Scan for the cell matching the given text and deliver its [X, Y] coordinate at center. 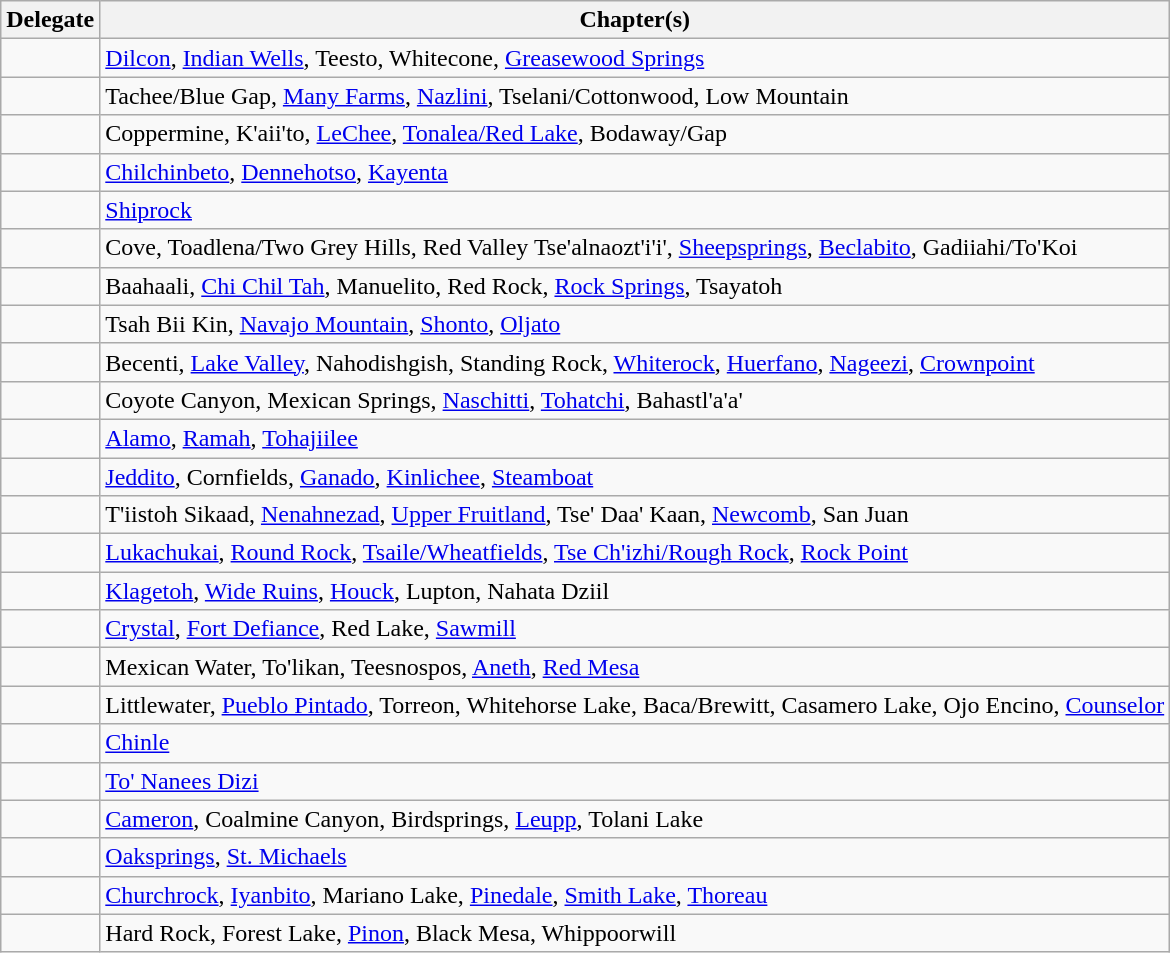
T'iistoh Sikaad, Nenahnezad, Upper Fruitland, Tse' Daa' Kaan, Newcomb, San Juan [635, 515]
Shiprock [635, 210]
Delegate [50, 20]
Alamo, Ramah, Tohajiilee [635, 438]
Coyote Canyon, Mexican Springs, Naschitti, Tohatchi, Bahastl'a'a' [635, 400]
Cove, Toadlena/Two Grey Hills, Red Valley Tse'alnaozt'i'i', Sheepsprings, Beclabito, Gadiiahi/To'Koi [635, 248]
Dilcon, Indian Wells, Teesto, Whitecone, Greasewood Springs [635, 58]
Becenti, Lake Valley, Nahodishgish, Standing Rock, Whiterock, Huerfano, Nageezi, Crownpoint [635, 362]
Jeddito, Cornfields, Ganado, Kinlichee, Steamboat [635, 477]
Mexican Water, To'likan, Teesnospos, Aneth, Red Mesa [635, 667]
Coppermine, K'aii'to, LeChee, Tonalea/Red Lake, Bodaway/Gap [635, 134]
To' Nanees Dizi [635, 781]
Churchrock, Iyanbito, Mariano Lake, Pinedale, Smith Lake, Thoreau [635, 895]
Klagetoh, Wide Ruins, Houck, Lupton, Nahata Dziil [635, 591]
Chilchinbeto, Dennehotso, Kayenta [635, 172]
Oaksprings, St. Michaels [635, 857]
Chapter(s) [635, 20]
Lukachukai, Round Rock, Tsaile/Wheatfields, Tse Ch'izhi/Rough Rock, Rock Point [635, 553]
Littlewater, Pueblo Pintado, Torreon, Whitehorse Lake, Baca/Brewitt, Casamero Lake, Ojo Encino, Counselor [635, 705]
Crystal, Fort Defiance, Red Lake, Sawmill [635, 629]
Baahaali, Chi Chil Tah, Manuelito, Red Rock, Rock Springs, Tsayatoh [635, 286]
Tsah Bii Kin, Navajo Mountain, Shonto, Oljato [635, 324]
Cameron, Coalmine Canyon, Birdsprings, Leupp, Tolani Lake [635, 819]
Chinle [635, 743]
Tachee/Blue Gap, Many Farms, Nazlini, Tselani/Cottonwood, Low Mountain [635, 96]
Hard Rock, Forest Lake, Pinon, Black Mesa, Whippoorwill [635, 933]
